Pinpoint the cell where the given text exists, returning its (X, Y) midpoint coordinate. 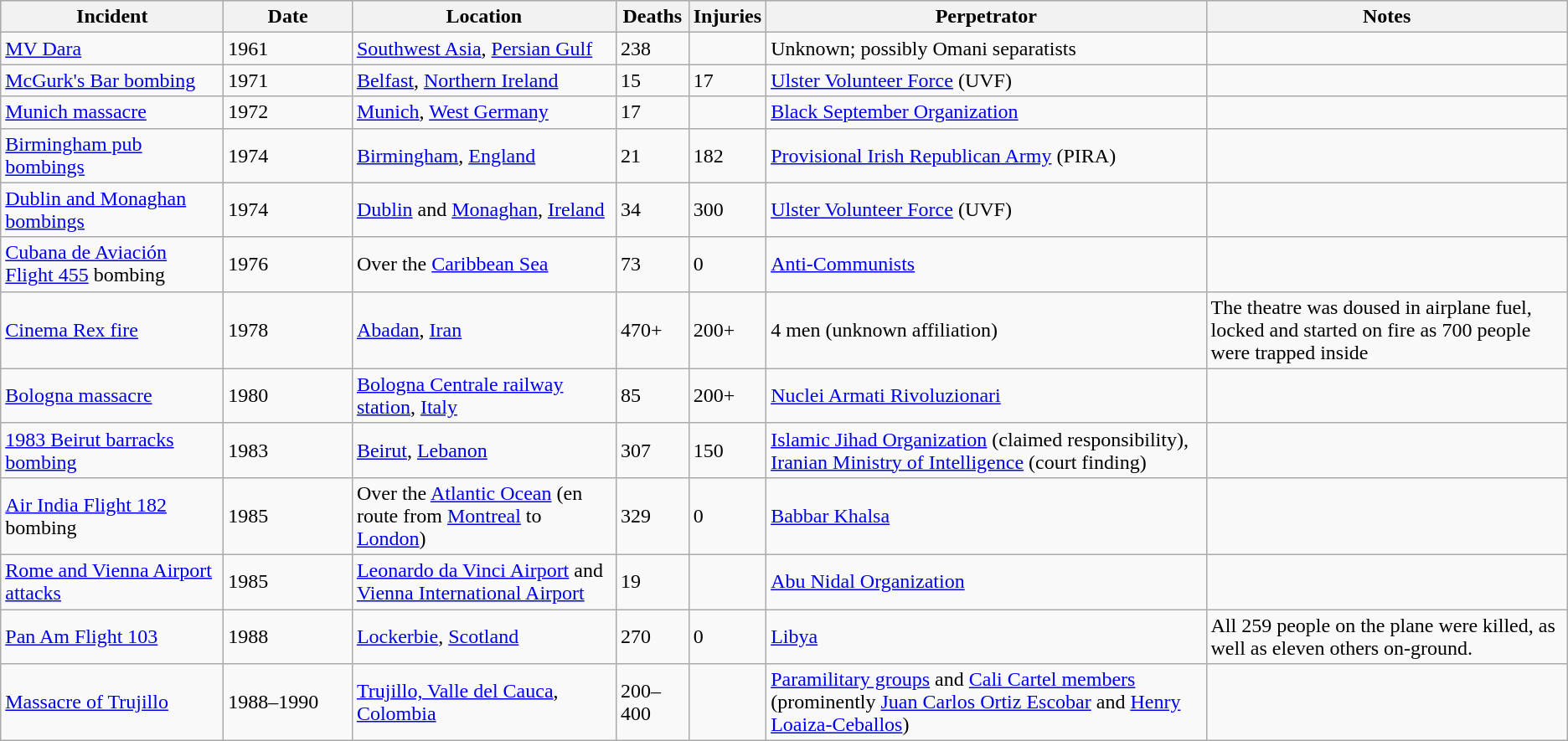
Birmingham pub bombings (112, 156)
Trujillo, Valle del Cauca, Colombia (484, 702)
4 men (unknown affiliation) (987, 330)
270 (652, 636)
1988–1990 (288, 702)
Belfast, Northern Ireland (484, 80)
Bologna massacre (112, 395)
Abu Nidal Organization (987, 581)
73 (652, 265)
Unknown; possibly Omani separatists (987, 49)
Munich massacre (112, 112)
Birmingham, England (484, 156)
Notes (1387, 17)
Incident (112, 17)
1983 (288, 450)
1988 (288, 636)
Leonardo da Vinci Airport and Vienna International Airport (484, 581)
MV Dara (112, 49)
Babbar Khalsa (987, 516)
1961 (288, 49)
Air India Flight 182 bombing (112, 516)
Paramilitary groups and Cali Cartel members (prominently Juan Carlos Ortiz Escobar and Henry Loaiza-Ceballos) (987, 702)
Date (288, 17)
300 (727, 209)
470+ (652, 330)
Cubana de Aviación Flight 455 bombing (112, 265)
McGurk's Bar bombing (112, 80)
1983 Beirut barracks bombing (112, 450)
Perpetrator (987, 17)
Libya (987, 636)
The theatre was doused in airplane fuel, locked and started on fire as 700 people were trapped inside (1387, 330)
Pan Am Flight 103 (112, 636)
Massacre of Trujillo (112, 702)
1971 (288, 80)
19 (652, 581)
Anti-Communists (987, 265)
238 (652, 49)
Bologna Centrale railway station, Italy (484, 395)
1980 (288, 395)
21 (652, 156)
Southwest Asia, Persian Gulf (484, 49)
Lockerbie, Scotland (484, 636)
1972 (288, 112)
182 (727, 156)
Over the Atlantic Ocean (en route from Montreal to London) (484, 516)
Provisional Irish Republican Army (PIRA) (987, 156)
Over the Caribbean Sea (484, 265)
34 (652, 209)
Islamic Jihad Organization (claimed responsibility), Iranian Ministry of Intelligence (court finding) (987, 450)
Abadan, Iran (484, 330)
Rome and Vienna Airport attacks (112, 581)
15 (652, 80)
1976 (288, 265)
Black September Organization (987, 112)
Dublin and Monaghan bombings (112, 209)
85 (652, 395)
Cinema Rex fire (112, 330)
All 259 people on the plane were killed, as well as eleven others on-ground. (1387, 636)
1978 (288, 330)
Deaths (652, 17)
Nuclei Armati Rivoluzionari (987, 395)
Location (484, 17)
Dublin and Monaghan, Ireland (484, 209)
307 (652, 450)
150 (727, 450)
200–400 (652, 702)
Munich, West Germany (484, 112)
Injuries (727, 17)
329 (652, 516)
Beirut, Lebanon (484, 450)
